Return [x, y] of the center of cell containing provided text 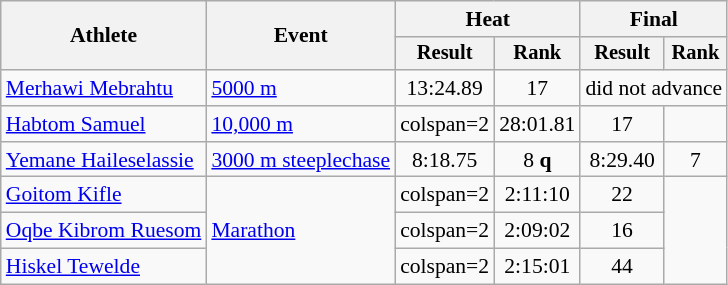
10,000 m [300, 124]
8:18.75 [444, 160]
Oqbe Kibrom Ruesom [104, 231]
did not advance [654, 88]
28:01.81 [537, 124]
Marathon [300, 230]
2:15:01 [537, 267]
13:24.89 [444, 88]
Hiskel Tewelde [104, 267]
5000 m [300, 88]
8 q [537, 160]
8:29.40 [622, 160]
2:11:10 [537, 195]
16 [622, 231]
Habtom Samuel [104, 124]
Final [654, 19]
22 [622, 195]
Athlete [104, 36]
Heat [488, 19]
7 [696, 160]
3000 m steeplechase [300, 160]
2:09:02 [537, 231]
Event [300, 36]
Yemane Haileselassie [104, 160]
Merhawi Mebrahtu [104, 88]
Goitom Kifle [104, 195]
44 [622, 267]
